Return (x, y) of the center of cell containing provided text 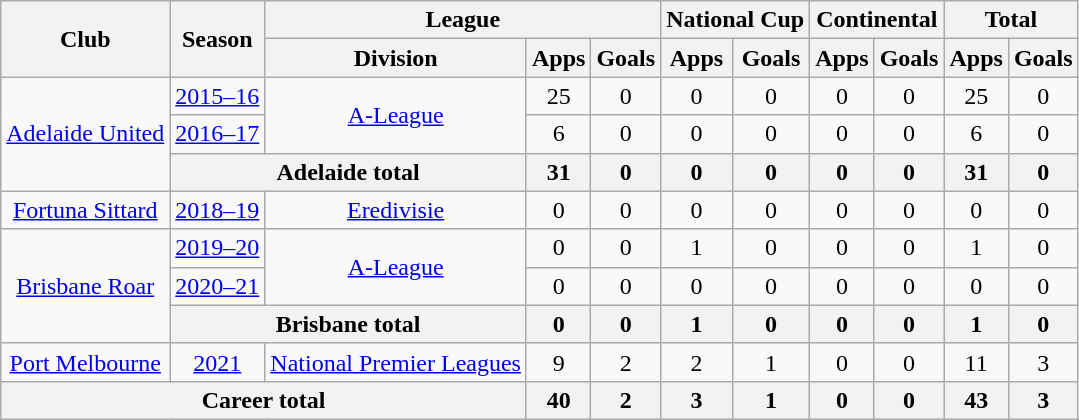
Continental (877, 20)
National Cup (736, 20)
Brisbane Roar (86, 286)
Division (396, 58)
40 (558, 400)
2020–21 (218, 286)
Total (1011, 20)
Brisbane total (348, 324)
2015–16 (218, 96)
2019–20 (218, 248)
2016–17 (218, 134)
League (463, 20)
2018–19 (218, 210)
National Premier Leagues (396, 362)
9 (558, 362)
Eredivisie (396, 210)
Club (86, 39)
43 (976, 400)
2021 (218, 362)
Adelaide total (348, 172)
Season (218, 39)
Career total (264, 400)
11 (976, 362)
Port Melbourne (86, 362)
Adelaide United (86, 134)
Fortuna Sittard (86, 210)
